For the text-containing cell, return its midpoint in [x, y] coordinate format. 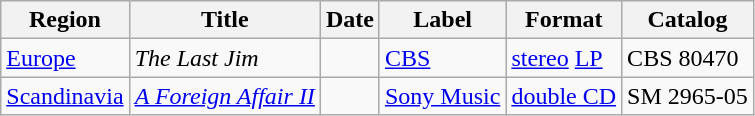
SM 2965-05 [688, 96]
Date [350, 20]
CBS 80470 [688, 58]
Format [564, 20]
Region [65, 20]
Scandinavia [65, 96]
Title [224, 20]
Sony Music [442, 96]
stereo LP [564, 58]
Catalog [688, 20]
double CD [564, 96]
Europe [65, 58]
CBS [442, 58]
Label [442, 20]
A Foreign Affair II [224, 96]
The Last Jim [224, 58]
